From the cell containing the given text, extract its center point as (x, y) coordinate. 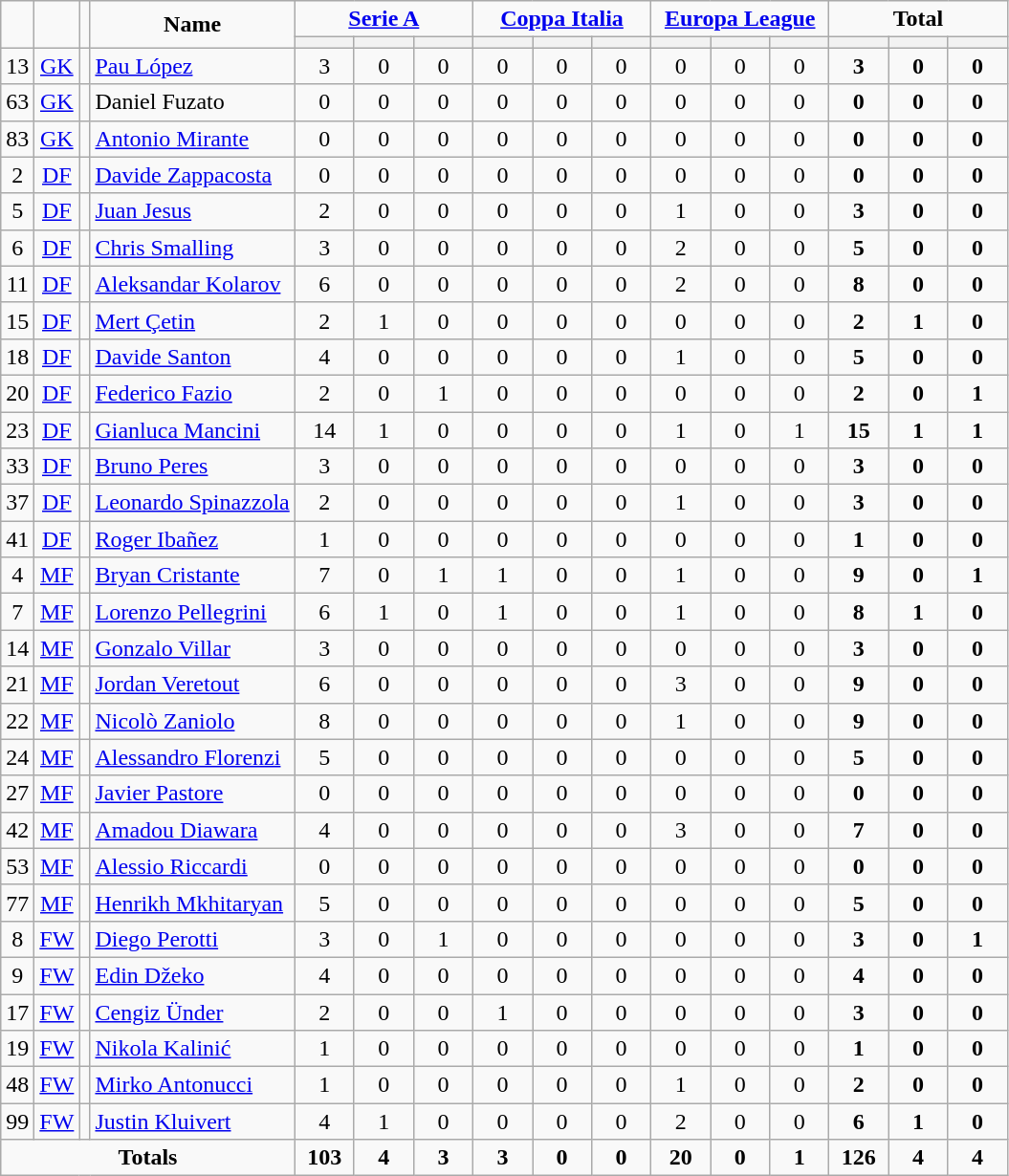
Lorenzo Pellegrini (192, 612)
Bryan Cristante (192, 576)
Daniel Fuzato (192, 102)
Total (918, 19)
Europa League (740, 19)
Alessio Riccardi (192, 866)
Mirko Antonucci (192, 1085)
27 (17, 794)
Coppa Italia (561, 19)
63 (17, 102)
17 (17, 1013)
Amadou Diawara (192, 830)
Alessandro Florenzi (192, 757)
19 (17, 1049)
53 (17, 866)
99 (17, 1122)
Javier Pastore (192, 794)
Federico Fazio (192, 393)
77 (17, 903)
Totals (148, 1158)
Chris Smalling (192, 248)
21 (17, 685)
Nicolò Zaniolo (192, 721)
Name (192, 25)
Justin Kluivert (192, 1122)
Leonardo Spinazzola (192, 503)
Juan Jesus (192, 211)
13 (17, 66)
Gonzalo Villar (192, 648)
Aleksandar Kolarov (192, 284)
48 (17, 1085)
Jordan Veretout (192, 685)
103 (324, 1158)
Nikola Kalinić (192, 1049)
Henrikh Mkhitaryan (192, 903)
11 (17, 284)
Bruno Peres (192, 467)
33 (17, 467)
37 (17, 503)
Gianluca Mancini (192, 429)
Mert Çetin (192, 320)
41 (17, 539)
Cengiz Ünder (192, 1013)
18 (17, 357)
Roger Ibañez (192, 539)
Diego Perotti (192, 939)
42 (17, 830)
Davide Santon (192, 357)
126 (859, 1158)
24 (17, 757)
Edin Džeko (192, 975)
23 (17, 429)
Pau López (192, 66)
Davide Zappacosta (192, 175)
22 (17, 721)
Antonio Mirante (192, 139)
Serie A (384, 19)
83 (17, 139)
